Output the (x, y) coordinate of the center of the cell containing the given text.  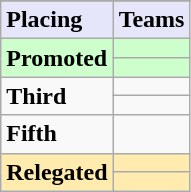
Teams (152, 20)
Fifth (57, 134)
Third (57, 96)
Placing (57, 20)
Promoted (57, 58)
Relegated (57, 172)
